For the text-containing cell, return its midpoint in [X, Y] coordinate format. 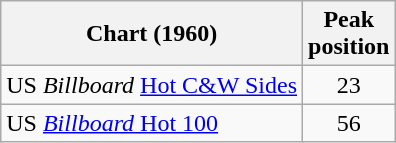
US Billboard Hot C&W Sides [152, 85]
56 [349, 123]
23 [349, 85]
Chart (1960) [152, 34]
US Billboard Hot 100 [152, 123]
Peakposition [349, 34]
